Find where the given text appears and provide that cell's center as (X, Y) coordinate. 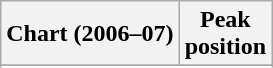
Peakposition (225, 34)
Chart (2006–07) (90, 34)
